Detect which cell encompasses the target text, then output its [x, y] center coordinate. 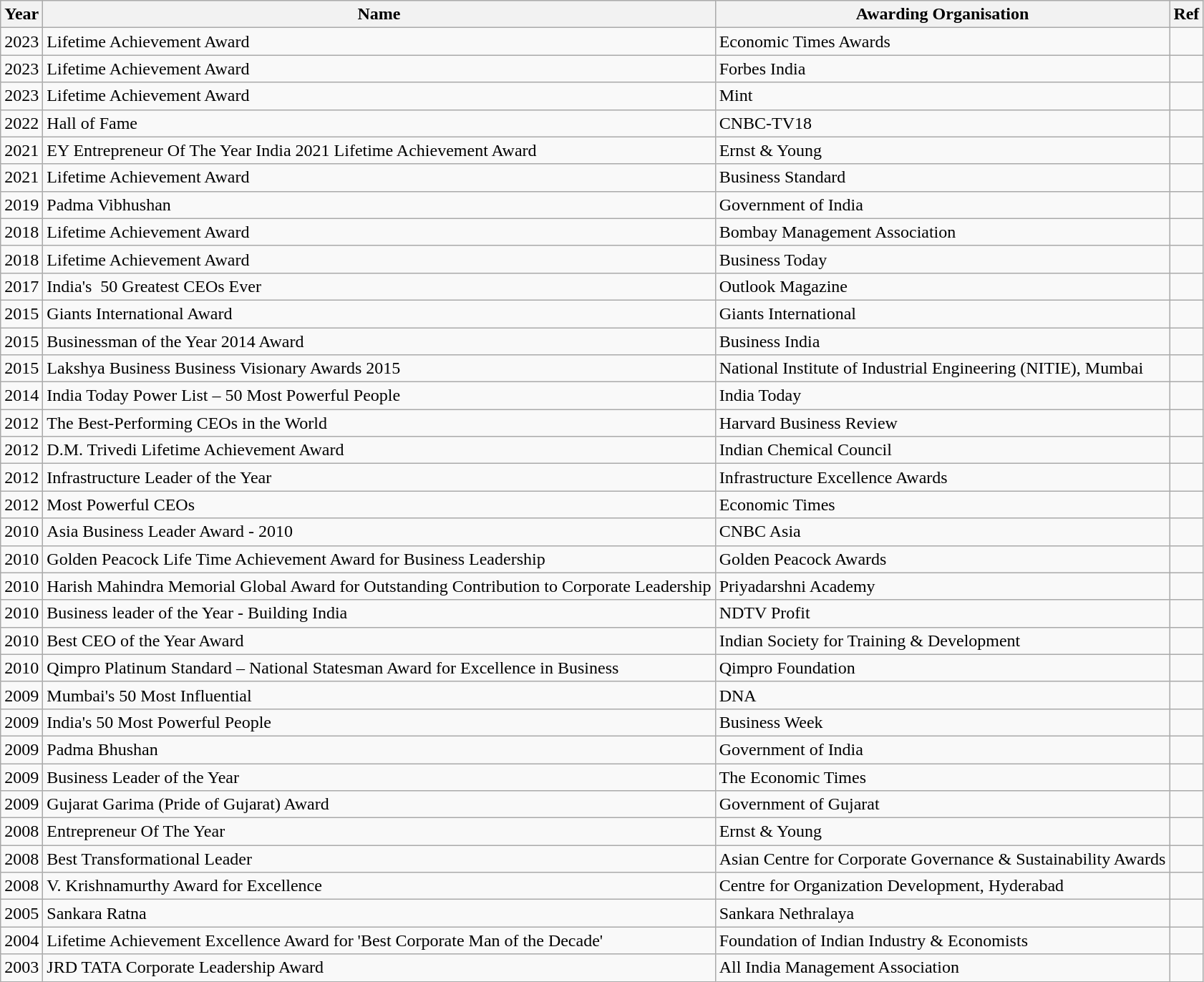
Best Transformational Leader [379, 859]
Mint [942, 96]
Padma Bhushan [379, 749]
India's 50 Greatest CEOs Ever [379, 286]
Sankara Nethralaya [942, 913]
Infrastructure Leader of the Year [379, 477]
Forbes India [942, 69]
Businessman of the Year 2014 Award [379, 341]
The Economic Times [942, 777]
Qimpro Foundation [942, 668]
Best CEO of the Year Award [379, 641]
Harvard Business Review [942, 423]
Business Today [942, 259]
Asia Business Leader Award - 2010 [379, 532]
Ref [1187, 14]
Year [21, 14]
Asian Centre for Corporate Governance & Sustainability Awards [942, 859]
Name [379, 14]
The Best-Performing CEOs in the World [379, 423]
Priyadarshni Academy [942, 586]
Business Leader of the Year [379, 777]
Lakshya Business Business Visionary Awards 2015 [379, 369]
Foundation of Indian Industry & Economists [942, 940]
Business India [942, 341]
CNBC-TV18 [942, 123]
Giants International Award [379, 313]
2014 [21, 396]
V. Krishnamurthy Award for Excellence [379, 886]
India's 50 Most Powerful People [379, 722]
Business Week [942, 722]
Centre for Organization Development, Hyderabad [942, 886]
Outlook Magazine [942, 286]
2003 [21, 968]
Sankara Ratna [379, 913]
CNBC Asia [942, 532]
2017 [21, 286]
D.M. Trivedi Lifetime Achievement Award [379, 450]
Entrepreneur Of The Year [379, 832]
EY Entrepreneur Of The Year India 2021 Lifetime Achievement Award [379, 150]
Lifetime Achievement Excellence Award for 'Best Corporate Man of the Decade' [379, 940]
Business Standard [942, 178]
Most Powerful CEOs [379, 505]
Qimpro Platinum Standard – National Statesman Award for Excellence in Business [379, 668]
Golden Peacock Life Time Achievement Award for Business Leadership [379, 559]
Padma Vibhushan [379, 205]
Giants International [942, 313]
Indian Chemical Council [942, 450]
2019 [21, 205]
Mumbai's 50 Most Influential [379, 695]
Golden Peacock Awards [942, 559]
Harish Mahindra Memorial Global Award for Outstanding Contribution to Corporate Leadership [379, 586]
Economic Times [942, 505]
Business leader of the Year - Building India [379, 613]
Gujarat Garima (Pride of Gujarat) Award [379, 804]
Bombay Management Association [942, 232]
National Institute of Industrial Engineering (NITIE), Mumbai [942, 369]
2022 [21, 123]
India Today Power List – 50 Most Powerful People [379, 396]
Infrastructure Excellence Awards [942, 477]
Government of Gujarat [942, 804]
DNA [942, 695]
2005 [21, 913]
Economic Times Awards [942, 42]
Indian Society for Training & Development [942, 641]
Hall of Fame [379, 123]
All India Management Association [942, 968]
2004 [21, 940]
India Today [942, 396]
JRD TATA Corporate Leadership Award [379, 968]
Awarding Organisation [942, 14]
NDTV Profit [942, 613]
